Locate the cell with the specified text and output its (x, y) center coordinate. 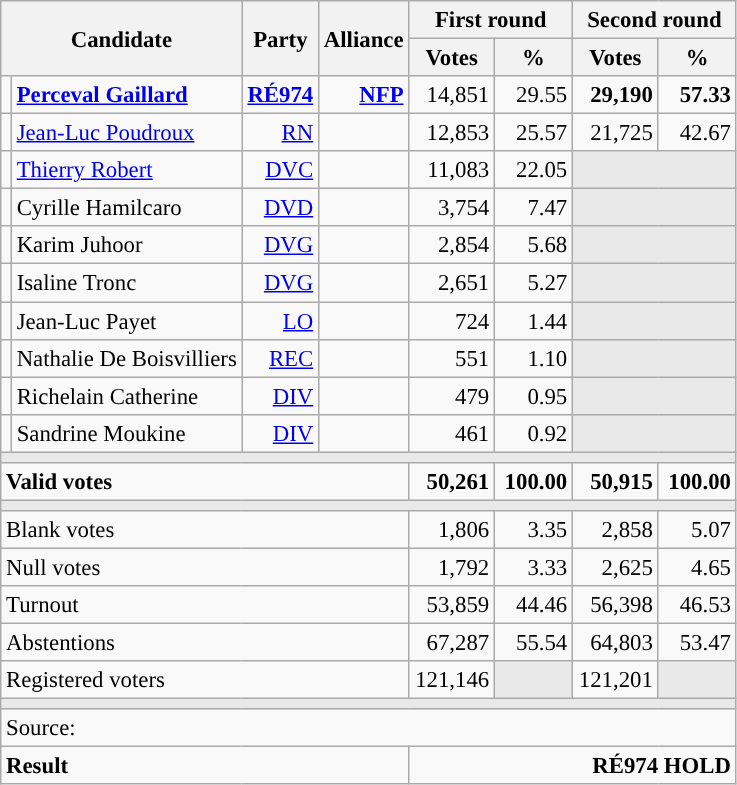
Candidate (122, 38)
44.46 (533, 605)
22.05 (533, 170)
0.95 (533, 396)
2,625 (616, 567)
121,201 (616, 680)
4.65 (697, 567)
5.68 (533, 245)
1,806 (452, 530)
Isaline Tronc (126, 283)
1,792 (452, 567)
Turnout (205, 605)
56,398 (616, 605)
50,915 (616, 482)
53.47 (697, 643)
5.07 (697, 530)
2,651 (452, 283)
RÉ974 HOLD (572, 766)
3.35 (533, 530)
46.53 (697, 605)
21,725 (616, 133)
DVD (280, 208)
5.27 (533, 283)
121,146 (452, 680)
2,854 (452, 245)
67,287 (452, 643)
14,851 (452, 95)
55.54 (533, 643)
64,803 (616, 643)
Blank votes (205, 530)
Jean-Luc Payet (126, 321)
29,190 (616, 95)
DVC (280, 170)
Null votes (205, 567)
1.10 (533, 358)
Cyrille Hamilcaro (126, 208)
Result (205, 766)
12,853 (452, 133)
1.44 (533, 321)
REC (280, 358)
57.33 (697, 95)
Jean-Luc Poudroux (126, 133)
NFP (364, 95)
Second round (655, 20)
0.92 (533, 433)
Sandrine Moukine (126, 433)
42.67 (697, 133)
Richelain Catherine (126, 396)
Registered voters (205, 680)
RN (280, 133)
First round (491, 20)
479 (452, 396)
LO (280, 321)
Source: (368, 728)
50,261 (452, 482)
Alliance (364, 38)
Valid votes (205, 482)
2,858 (616, 530)
Abstentions (205, 643)
461 (452, 433)
RÉ974 (280, 95)
7.47 (533, 208)
11,083 (452, 170)
29.55 (533, 95)
53,859 (452, 605)
551 (452, 358)
25.57 (533, 133)
3,754 (452, 208)
Party (280, 38)
724 (452, 321)
Nathalie De Boisvilliers (126, 358)
Thierry Robert (126, 170)
3.33 (533, 567)
Karim Juhoor (126, 245)
Perceval Gaillard (126, 95)
